Return (x, y) of the center of cell containing provided text 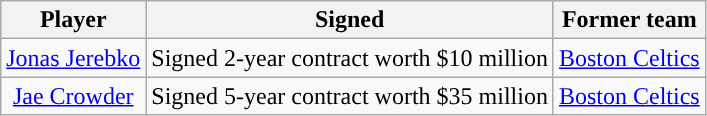
Former team (629, 20)
Player (74, 20)
Signed 5-year contract worth $35 million (350, 96)
Jonas Jerebko (74, 58)
Signed 2-year contract worth $10 million (350, 58)
Jae Crowder (74, 96)
Signed (350, 20)
